From the cell containing the given text, extract its center point as [x, y] coordinate. 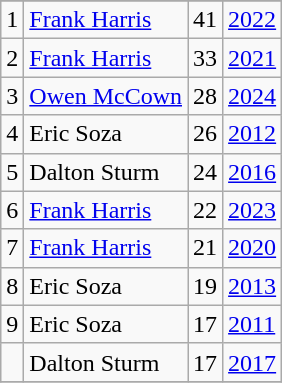
21 [206, 248]
2012 [252, 134]
2024 [252, 96]
5 [12, 172]
2011 [252, 324]
7 [12, 248]
4 [12, 134]
33 [206, 58]
41 [206, 20]
2020 [252, 248]
3 [12, 96]
22 [206, 210]
2023 [252, 210]
2013 [252, 286]
9 [12, 324]
2017 [252, 362]
2022 [252, 20]
28 [206, 96]
24 [206, 172]
Owen McCown [106, 96]
19 [206, 286]
2 [12, 58]
26 [206, 134]
2016 [252, 172]
2021 [252, 58]
6 [12, 210]
8 [12, 286]
1 [12, 20]
